Search for the cell housing the specified text and yield its [x, y] center coordinate. 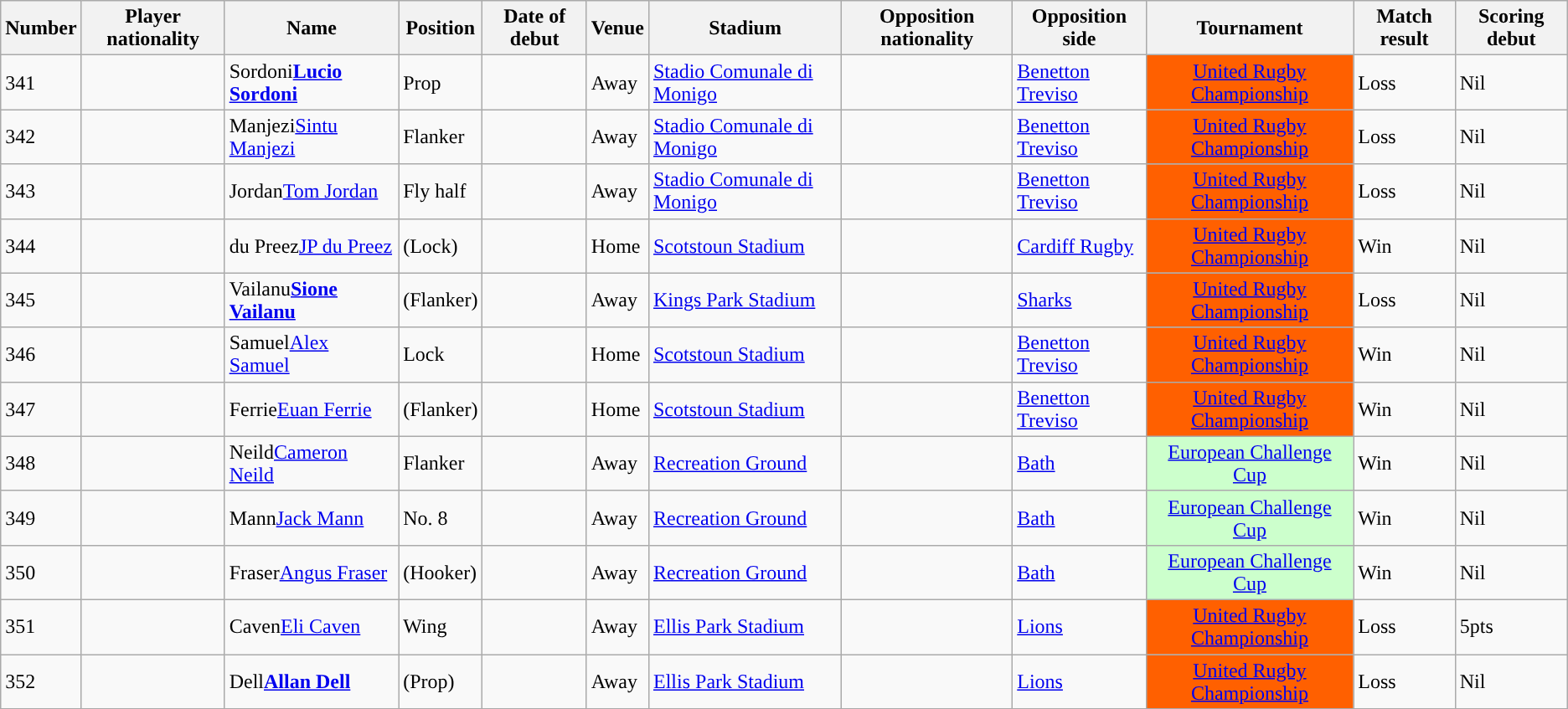
Prop [441, 82]
342 [41, 137]
351 [41, 626]
(Prop) [441, 681]
5pts [1511, 626]
DellAllan Dell [312, 681]
SamuelAlex Samuel [312, 355]
Venue [617, 28]
(Lock) [441, 246]
345 [41, 300]
Opposition nationality [927, 28]
No. 8 [441, 517]
Stadium [745, 28]
Wing [441, 626]
du PreezJP du Preez [312, 246]
352 [41, 681]
Scoring debut [1511, 28]
341 [41, 82]
Tournament [1250, 28]
Date of debut [534, 28]
Cardiff Rugby [1079, 246]
Sharks [1079, 300]
Player nationality [152, 28]
CavenEli Caven [312, 626]
348 [41, 464]
FerrieEuan Ferrie [312, 408]
347 [41, 408]
ManjeziSintu Manjezi [312, 137]
349 [41, 517]
Lock [441, 355]
JordanTom Jordan [312, 191]
Position [441, 28]
NeildCameron Neild [312, 464]
MannJack Mann [312, 517]
FraserAngus Fraser [312, 573]
Match result [1405, 28]
343 [41, 191]
(Hooker) [441, 573]
Name [312, 28]
344 [41, 246]
SordoniLucio Sordoni [312, 82]
Kings Park Stadium [745, 300]
Opposition side [1079, 28]
350 [41, 573]
VailanuSione Vailanu [312, 300]
346 [41, 355]
Number [41, 28]
Fly half [441, 191]
